Search for the cell housing the specified text and yield its (X, Y) center coordinate. 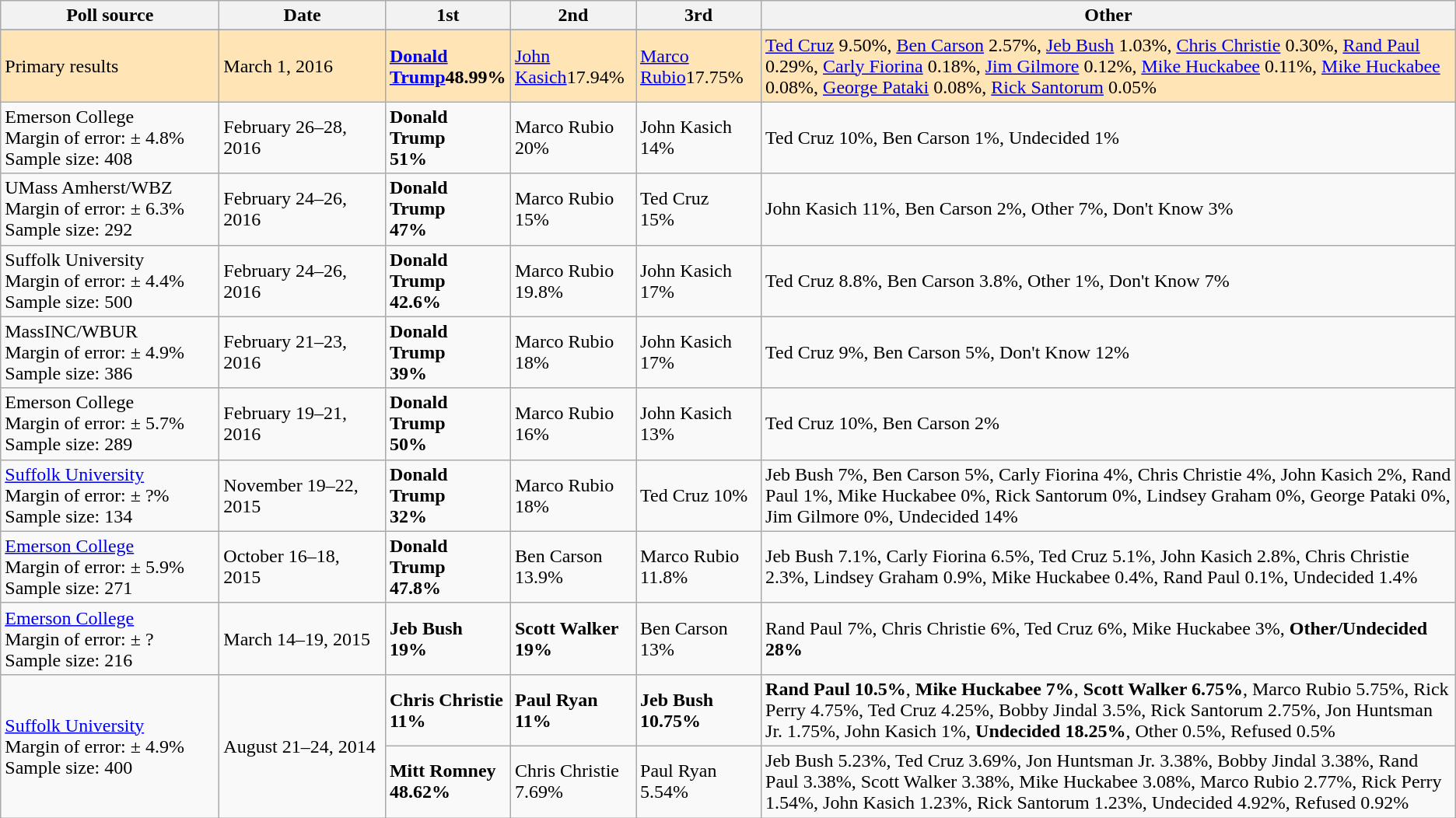
Ted Cruz 9%, Ben Carson 5%, Don't Know 12% (1109, 352)
Rand Paul 7%, Chris Christie 6%, Ted Cruz 6%, Mike Huckabee 3%, Other/Undecided 28% (1109, 638)
MassINC/WBURMargin of error: ± 4.9% Sample size: 386 (110, 352)
Emerson CollegeMargin of error: ± ?Sample size: 216 (110, 638)
Chris Christie11% (448, 710)
Marco Rubio19.8% (572, 281)
Ted Cruz 10%, Ben Carson 1%, Undecided 1% (1109, 138)
November 19–22, 2015 (303, 495)
Poll source (110, 16)
Marco Rubio11.8% (698, 567)
February 19–21, 2016 (303, 424)
Jeb Bush19% (448, 638)
Mitt Romney48.62% (448, 781)
March 14–19, 2015 (303, 638)
Marco Rubio15% (572, 209)
Emerson CollegeMargin of error: ± 4.8% Sample size: 408 (110, 138)
Donald Trump50% (448, 424)
Paul Ryan11% (572, 710)
Ben Carson13.9% (572, 567)
Suffolk UniversityMargin of error: ± 4.4% Sample size: 500 (110, 281)
John Kasich17.94% (572, 66)
Donald Trump48.99% (448, 66)
Marco Rubio17.75% (698, 66)
Primary results (110, 66)
October 16–18, 2015 (303, 567)
John Kasich14% (698, 138)
Donald Trump47.8% (448, 567)
Date (303, 16)
3rd (698, 16)
Donald Trump47% (448, 209)
Marco Rubio16% (572, 424)
Donald Trump39% (448, 352)
Ted Cruz 8.8%, Ben Carson 3.8%, Other 1%, Don't Know 7% (1109, 281)
Donald Trump51% (448, 138)
Jeb Bush10.75% (698, 710)
Donald Trump42.6% (448, 281)
Emerson CollegeMargin of error: ± 5.7% Sample size: 289 (110, 424)
Donald Trump32% (448, 495)
John Kasich 11%, Ben Carson 2%, Other 7%, Don't Know 3% (1109, 209)
March 1, 2016 (303, 66)
Marco Rubio20% (572, 138)
Ben Carson13% (698, 638)
Suffolk UniversityMargin of error: ± ?%Sample size: 134 (110, 495)
February 21–23, 2016 (303, 352)
August 21–24, 2014 (303, 746)
2nd (572, 16)
Other (1109, 16)
February 26–28, 2016 (303, 138)
Paul Ryan5.54% (698, 781)
Chris Christie7.69% (572, 781)
UMass Amherst/WBZMargin of error: ± 6.3% Sample size: 292 (110, 209)
1st (448, 16)
Emerson CollegeMargin of error: ± 5.9%Sample size: 271 (110, 567)
Ted Cruz 10%, Ben Carson 2% (1109, 424)
Suffolk UniversityMargin of error: ± 4.9%Sample size: 400 (110, 746)
Scott Walker19% (572, 638)
Ted Cruz15% (698, 209)
Ted Cruz 10% (698, 495)
John Kasich13% (698, 424)
